Provide the (X, Y) coordinate of the cell's center where the given text is located.  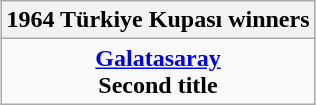
GalatasaraySecond title (158, 72)
1964 Türkiye Kupası winners (158, 20)
